Detect which cell encompasses the target text, then output its (X, Y) center coordinate. 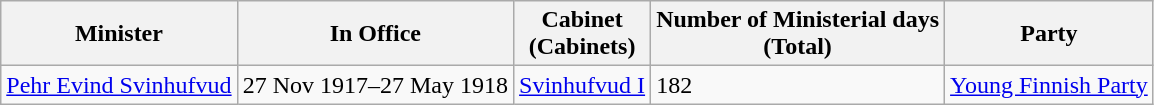
Number of Ministerial days (Total) (798, 34)
182 (798, 85)
Party (1050, 34)
Svinhufvud I (582, 85)
27 Nov 1917–27 May 1918 (375, 85)
Cabinet(Cabinets) (582, 34)
Minister (119, 34)
Pehr Evind Svinhufvud (119, 85)
Young Finnish Party (1050, 85)
In Office (375, 34)
